Capture the cell that displays the provided text and extract its [x, y] central coordinate. 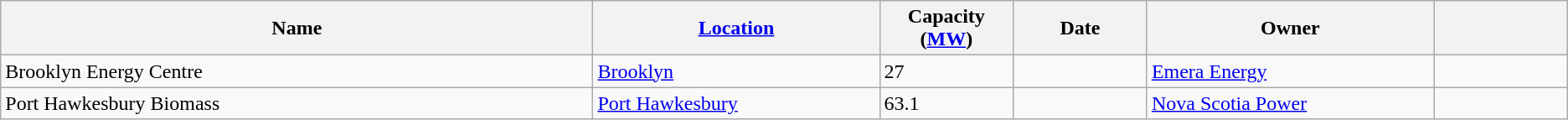
Port Hawkesbury Biomass [297, 103]
63.1 [946, 103]
Port Hawkesbury [736, 103]
Date [1081, 29]
Brooklyn Energy Centre [297, 71]
Location [736, 29]
Nova Scotia Power [1290, 103]
Name [297, 29]
27 [946, 71]
Capacity (MW) [946, 29]
Brooklyn [736, 71]
Owner [1290, 29]
Emera Energy [1290, 71]
